Provide the (X, Y) coordinate of the cell's center where the given text is located.  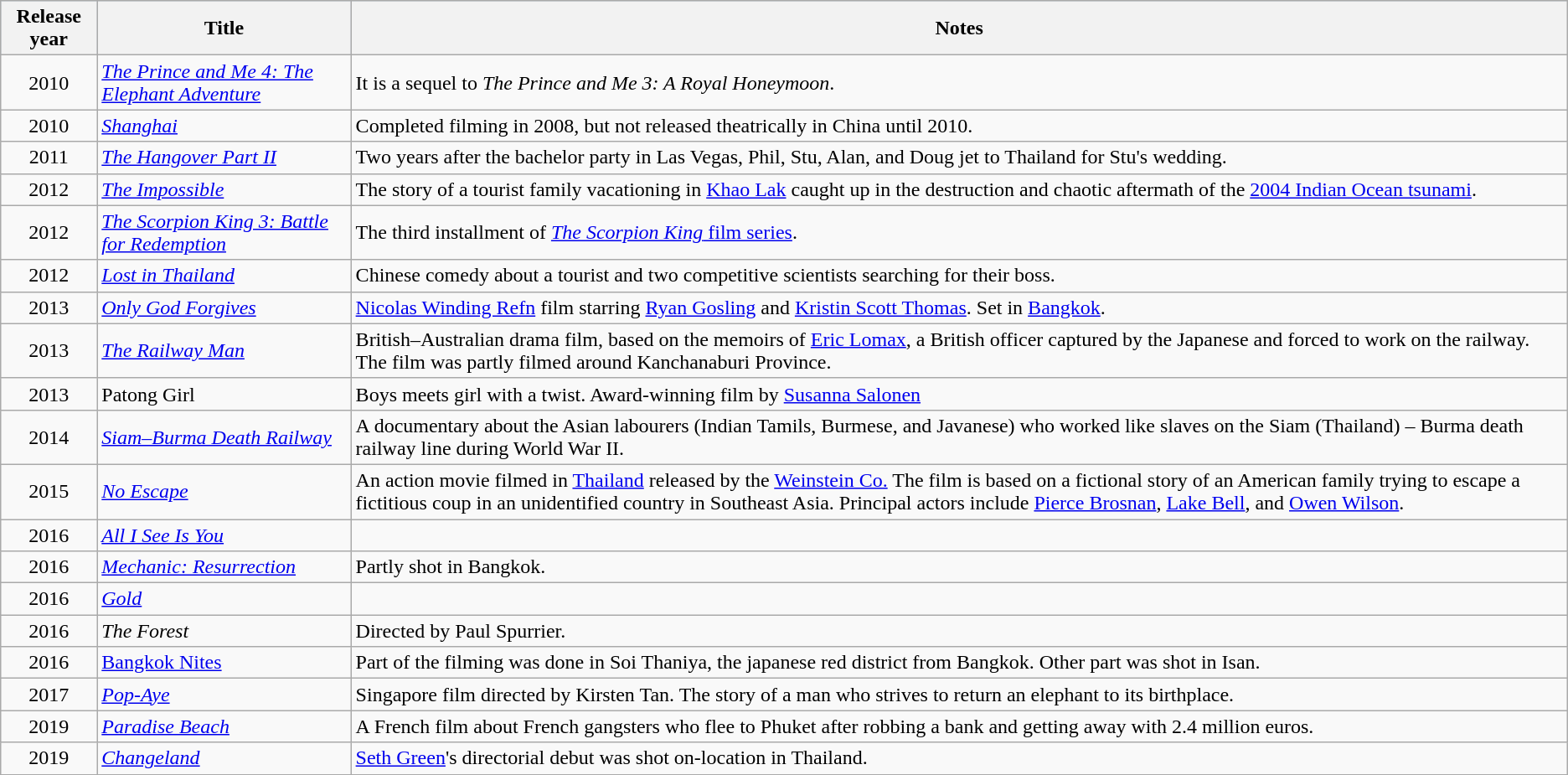
Patong Girl (224, 394)
Shanghai (224, 126)
Notes (959, 28)
Paradise Beach (224, 726)
Pop-Aye (224, 695)
Nicolas Winding Refn film starring Ryan Gosling and Kristin Scott Thomas. Set in Bangkok. (959, 307)
Only God Forgives (224, 307)
Lost in Thailand (224, 276)
2015 (49, 491)
Changeland (224, 758)
The third installment of The Scorpion King film series. (959, 233)
2011 (49, 158)
No Escape (224, 491)
2014 (49, 437)
Release year (49, 28)
Gold (224, 599)
The story of a tourist family vacationing in Khao Lak caught up in the destruction and chaotic aftermath of the 2004 Indian Ocean tsunami. (959, 189)
The Railway Man (224, 350)
Directed by Paul Spurrier. (959, 631)
The Impossible (224, 189)
Completed filming in 2008, but not released theatrically in China until 2010. (959, 126)
Siam–Burma Death Railway (224, 437)
Seth Green's directorial debut was shot on-location in Thailand. (959, 758)
Bangkok Nites (224, 663)
The Hangover Part II (224, 158)
It is a sequel to The Prince and Me 3: A Royal Honeymoon. (959, 82)
Boys meets girl with a twist. Award-winning film by Susanna Salonen (959, 394)
All I See Is You (224, 535)
2017 (49, 695)
The Prince and Me 4: The Elephant Adventure (224, 82)
Singapore film directed by Kirsten Tan. The story of a man who strives to return an elephant to its birthplace. (959, 695)
Two years after the bachelor party in Las Vegas, Phil, Stu, Alan, and Doug jet to Thailand for Stu's wedding. (959, 158)
Part of the filming was done in Soi Thaniya, the japanese red district from Bangkok. Other part was shot in Isan. (959, 663)
Partly shot in Bangkok. (959, 567)
The Scorpion King 3: Battle for Redemption (224, 233)
Chinese comedy about a tourist and two competitive scientists searching for their boss. (959, 276)
Title (224, 28)
Mechanic: Resurrection (224, 567)
The Forest (224, 631)
A French film about French gangsters who flee to Phuket after robbing a bank and getting away with 2.4 million euros. (959, 726)
